Detect which cell encompasses the target text, then output its [x, y] center coordinate. 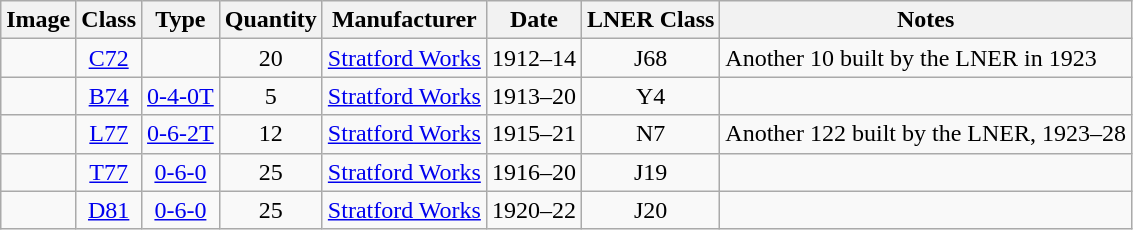
J20 [650, 210]
L77 [109, 134]
Quantity [270, 20]
1916–20 [534, 172]
Manufacturer [404, 20]
Notes [926, 20]
5 [270, 96]
20 [270, 58]
1913–20 [534, 96]
0-4-0T [181, 96]
Image [38, 20]
LNER Class [650, 20]
Y4 [650, 96]
J19 [650, 172]
12 [270, 134]
B74 [109, 96]
C72 [109, 58]
T77 [109, 172]
Another 10 built by the LNER in 1923 [926, 58]
Date [534, 20]
0-6-2T [181, 134]
N7 [650, 134]
Another 122 built by the LNER, 1923–28 [926, 134]
1915–21 [534, 134]
Class [109, 20]
D81 [109, 210]
Type [181, 20]
1912–14 [534, 58]
1920–22 [534, 210]
J68 [650, 58]
